Find where the given text appears and provide that cell's center as [x, y] coordinate. 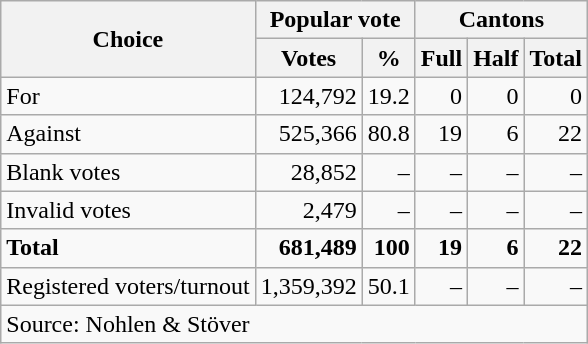
Cantons [501, 20]
100 [388, 248]
Source: Nohlen & Stöver [294, 324]
For [128, 96]
50.1 [388, 286]
% [388, 58]
Half [496, 58]
681,489 [308, 248]
Against [128, 134]
80.8 [388, 134]
Registered voters/turnout [128, 286]
1,359,392 [308, 286]
19.2 [388, 96]
Blank votes [128, 172]
Popular vote [335, 20]
Full [441, 58]
2,479 [308, 210]
Invalid votes [128, 210]
Votes [308, 58]
525,366 [308, 134]
Choice [128, 39]
28,852 [308, 172]
124,792 [308, 96]
